Provide the [X, Y] coordinate of the cell's center where the given text is located.  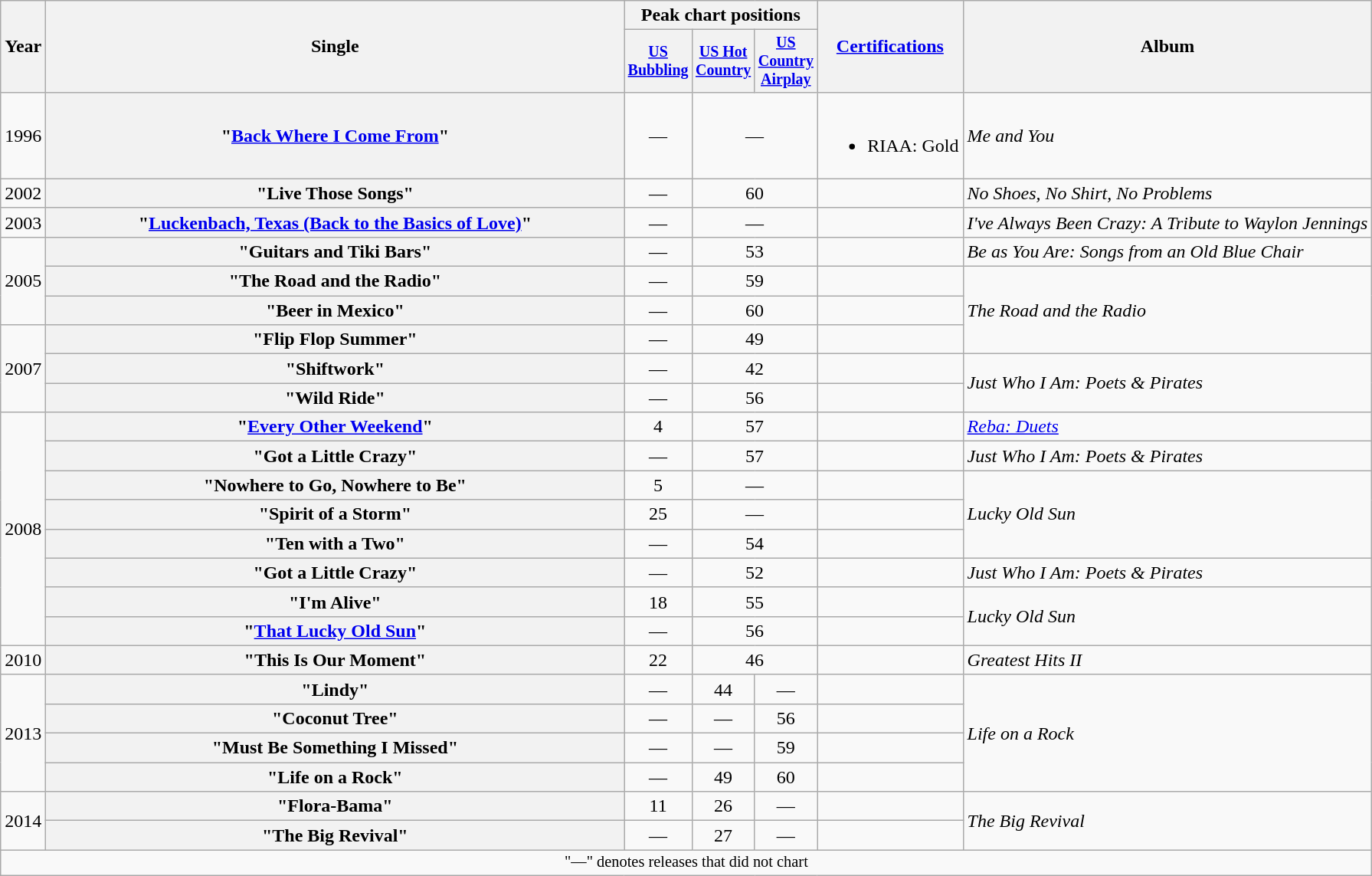
Album [1167, 47]
2014 [23, 821]
"Ten with a Two" [336, 543]
Life on a Rock [1167, 733]
1996 [23, 135]
"Guitars and Tiki Bars" [336, 251]
The Road and the Radio [1167, 310]
"Luckenbach, Texas (Back to the Basics of Love)" [336, 222]
"Life on a Rock" [336, 777]
42 [754, 369]
"Flora-Bama" [336, 806]
"—" denotes releases that did not chart [686, 863]
Reba: Duets [1167, 427]
RIAA: Gold [890, 135]
2002 [23, 193]
"I'm Alive" [336, 602]
"This Is Our Moment" [336, 660]
5 [658, 485]
"Spirit of a Storm" [336, 514]
2007 [23, 369]
Certifications [890, 47]
4 [658, 427]
44 [723, 689]
Me and You [1167, 135]
18 [658, 602]
Be as You Are: Songs from an Old Blue Chair [1167, 251]
No Shoes, No Shirt, No Problems [1167, 193]
"That Lucky Old Sun" [336, 631]
11 [658, 806]
27 [723, 835]
"Wild Ride" [336, 398]
"Shiftwork" [336, 369]
"Back Where I Come From" [336, 135]
"The Road and the Radio" [336, 281]
26 [723, 806]
I've Always Been Crazy: A Tribute to Waylon Jennings [1167, 222]
"Must Be Something I Missed" [336, 748]
25 [658, 514]
2010 [23, 660]
"Coconut Tree" [336, 718]
Peak chart positions [721, 15]
Greatest Hits II [1167, 660]
"The Big Revival" [336, 835]
53 [754, 251]
"Lindy" [336, 689]
"Flip Flop Summer" [336, 340]
"Every Other Weekend" [336, 427]
US Hot Country [723, 61]
Single [336, 47]
2005 [23, 281]
"Beer in Mexico" [336, 310]
54 [754, 543]
2013 [23, 733]
46 [754, 660]
The Big Revival [1167, 821]
2008 [23, 529]
22 [658, 660]
55 [754, 602]
US Country Airplay [786, 61]
"Live Those Songs" [336, 193]
US Bubbling [658, 61]
2003 [23, 222]
Year [23, 47]
"Nowhere to Go, Nowhere to Be" [336, 485]
52 [754, 573]
